Scan for the cell matching the given text and deliver its (x, y) coordinate at center. 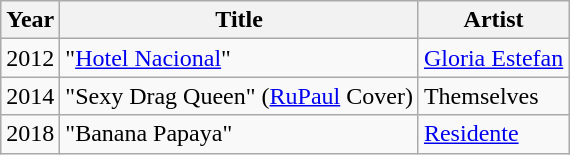
Title (240, 20)
2012 (30, 58)
"Banana Papaya" (240, 134)
"Hotel Nacional" (240, 58)
2018 (30, 134)
2014 (30, 96)
Gloria Estefan (493, 58)
Residente (493, 134)
"Sexy Drag Queen" (RuPaul Cover) (240, 96)
Themselves (493, 96)
Year (30, 20)
Artist (493, 20)
